Capture the cell that displays the provided text and extract its (X, Y) central coordinate. 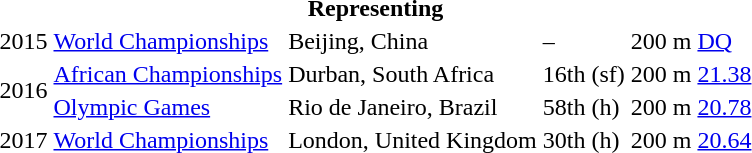
World Championships (168, 41)
– (584, 41)
16th (sf) (584, 74)
Rio de Janeiro, Brazil (413, 107)
Olympic Games (168, 107)
Durban, South Africa (413, 74)
58th (h) (584, 107)
Beijing, China (413, 41)
African Championships (168, 74)
